Detect which cell encompasses the target text, then output its (x, y) center coordinate. 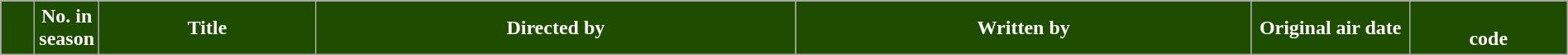
No. in season (67, 28)
Directed by (556, 28)
Title (208, 28)
code (1489, 28)
Original air date (1330, 28)
Written by (1024, 28)
